For the text-containing cell, return its midpoint in [x, y] coordinate format. 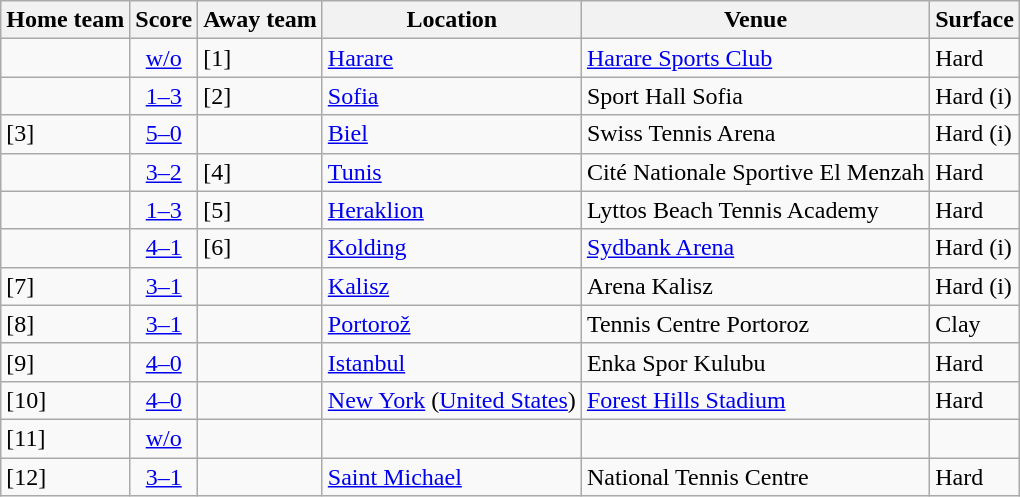
National Tennis Centre [755, 477]
[5] [260, 210]
[7] [66, 286]
Tunis [452, 172]
[3] [66, 134]
Score [164, 20]
3–2 [164, 172]
Location [452, 20]
Portorož [452, 324]
Forest Hills Stadium [755, 400]
Sydbank Arena [755, 248]
Clay [975, 324]
Kalisz [452, 286]
Cité Nationale Sportive El Menzah [755, 172]
Lyttos Beach Tennis Academy [755, 210]
[6] [260, 248]
Enka Spor Kulubu [755, 362]
New York (United States) [452, 400]
[1] [260, 58]
Harare [452, 58]
4–1 [164, 248]
[11] [66, 438]
Venue [755, 20]
Arena Kalisz [755, 286]
[8] [66, 324]
[4] [260, 172]
Biel [452, 134]
Heraklion [452, 210]
Away team [260, 20]
Istanbul [452, 362]
Tennis Centre Portoroz [755, 324]
[12] [66, 477]
[9] [66, 362]
[2] [260, 96]
Harare Sports Club [755, 58]
[10] [66, 400]
Swiss Tennis Arena [755, 134]
Sofia [452, 96]
5–0 [164, 134]
Saint Michael [452, 477]
Home team [66, 20]
Surface [975, 20]
Sport Hall Sofia [755, 96]
Kolding [452, 248]
